From the cell containing the given text, extract its center point as [X, Y] coordinate. 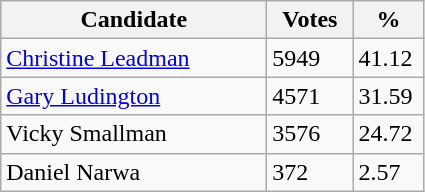
Votes [310, 20]
4571 [310, 96]
Vicky Smallman [134, 134]
3576 [310, 134]
Daniel Narwa [134, 172]
Gary Ludington [134, 96]
Christine Leadman [134, 58]
31.59 [388, 96]
% [388, 20]
2.57 [388, 172]
24.72 [388, 134]
5949 [310, 58]
Candidate [134, 20]
372 [310, 172]
41.12 [388, 58]
